Return [x, y] of the center of cell containing provided text 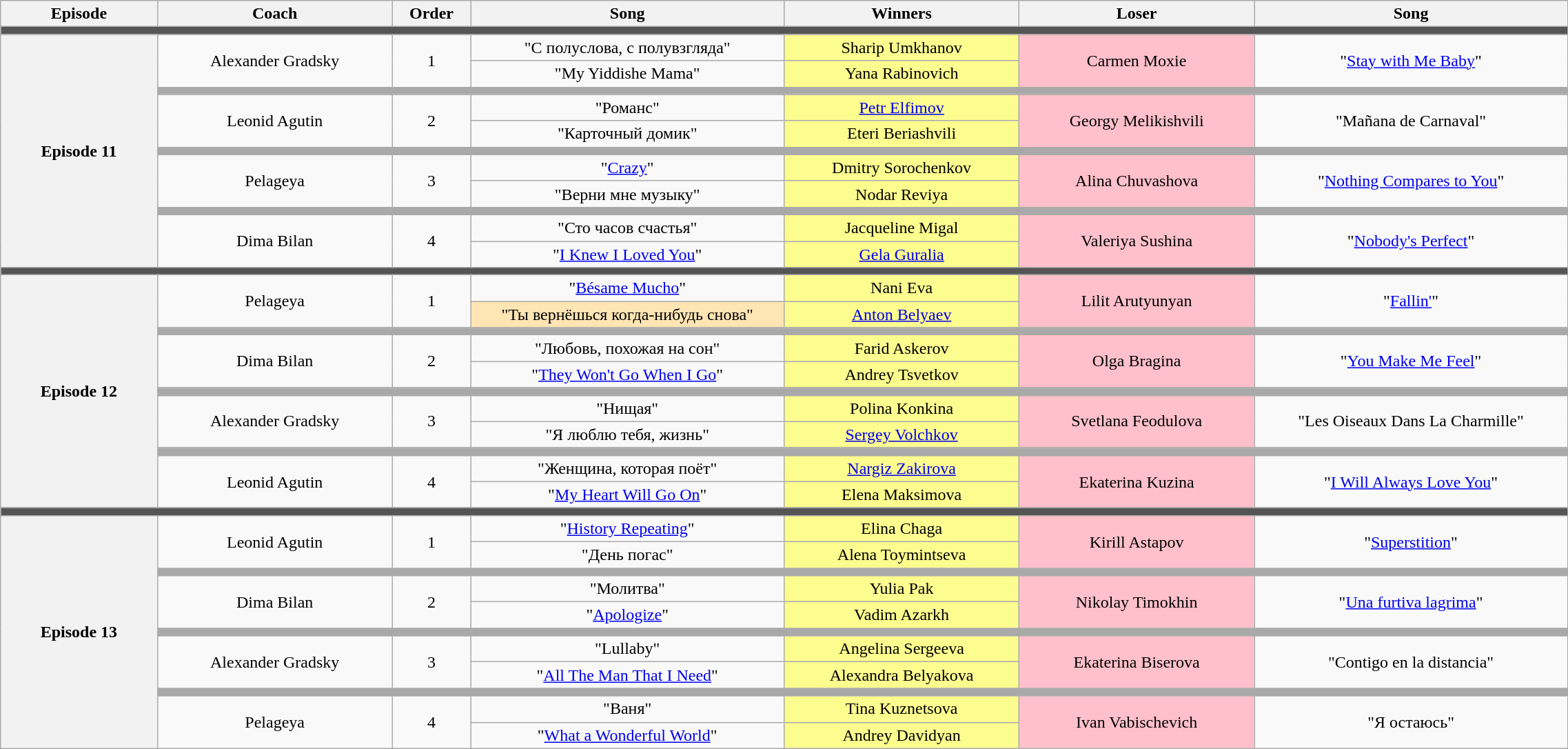
Yulia Pak [902, 589]
Andrey Tsvetkov [902, 374]
Andrey Davidyan [902, 735]
"День погас" [627, 555]
"Crazy" [627, 168]
Nani Eva [902, 288]
Dmitry Sorochenkov [902, 168]
"Я люблю тебя, жизнь" [627, 435]
"My Heart Will Go On" [627, 495]
Episode 13 [79, 632]
Svetlana Feodulova [1137, 421]
"All The Man That I Need" [627, 675]
Episode 11 [79, 151]
Olga Bragina [1137, 361]
"Молитва" [627, 589]
Alina Chuvashova [1137, 181]
"They Won't Go When I Go" [627, 374]
Kirill Astapov [1137, 541]
Nargiz Zakirova [902, 468]
Loser [1137, 14]
"Fallin'" [1412, 301]
"Stay with Me Baby" [1412, 61]
Petr Elfimov [902, 108]
"Ты вернёшься когда-нибудь снова" [627, 314]
"You Make Me Feel" [1412, 361]
Order [431, 14]
Anton Belyaev [902, 314]
"Nobody's Perfect" [1412, 241]
"С полуслова, с полувзгляда" [627, 48]
"Верни мне музыку" [627, 194]
Sergey Volchkov [902, 435]
"Ваня" [627, 709]
Ekaterina Kuzina [1137, 481]
Yana Rabinovich [902, 74]
"My Yiddishe Mama" [627, 74]
Carmen Moxie [1137, 61]
"History Repeating" [627, 528]
Polina Konkina [902, 408]
Coach [274, 14]
Lilit Arutyunyan [1137, 301]
Georgy Melikishvili [1137, 121]
Tina Kuznetsova [902, 709]
"Mañana de Carnaval" [1412, 121]
Sharip Umkhanov [902, 48]
"Apologize" [627, 615]
"Nothing Compares to You" [1412, 181]
Episode 12 [79, 392]
Ekaterina Biserova [1137, 662]
"Les Oiseaux Dans La Charmille" [1412, 421]
"Сто часов счастья" [627, 228]
"Любовь, похожая на сон" [627, 348]
Winners [902, 14]
"I Will Always Love You" [1412, 481]
Angelina Sergeeva [902, 649]
Valeriya Sushina [1137, 241]
"Романс" [627, 108]
Elina Chaga [902, 528]
"What a Wonderful World" [627, 735]
Jacqueline Migal [902, 228]
Vadim Azarkh [902, 615]
Gela Guralia [902, 254]
Elena Maksimova [902, 495]
Nodar Reviya [902, 194]
Ivan Vabischevich [1137, 722]
"Superstition" [1412, 541]
"Lullaby" [627, 649]
"Una furtiva lagrima" [1412, 602]
Nikolay Timokhin [1137, 602]
"Нищая" [627, 408]
"Bésame Mucho" [627, 288]
Eteri Beriashvili [902, 134]
Alexandra Belyakova [902, 675]
"Женщина, которая поёт" [627, 468]
Farid Askerov [902, 348]
Episode [79, 14]
"Карточный домик" [627, 134]
"Contigo en la distancia" [1412, 662]
"Я остаюсь" [1412, 722]
Alena Toymintseva [902, 555]
"I Knew I Loved You" [627, 254]
